Determine the (X, Y) coordinate at the center of the cell enclosing the given text.  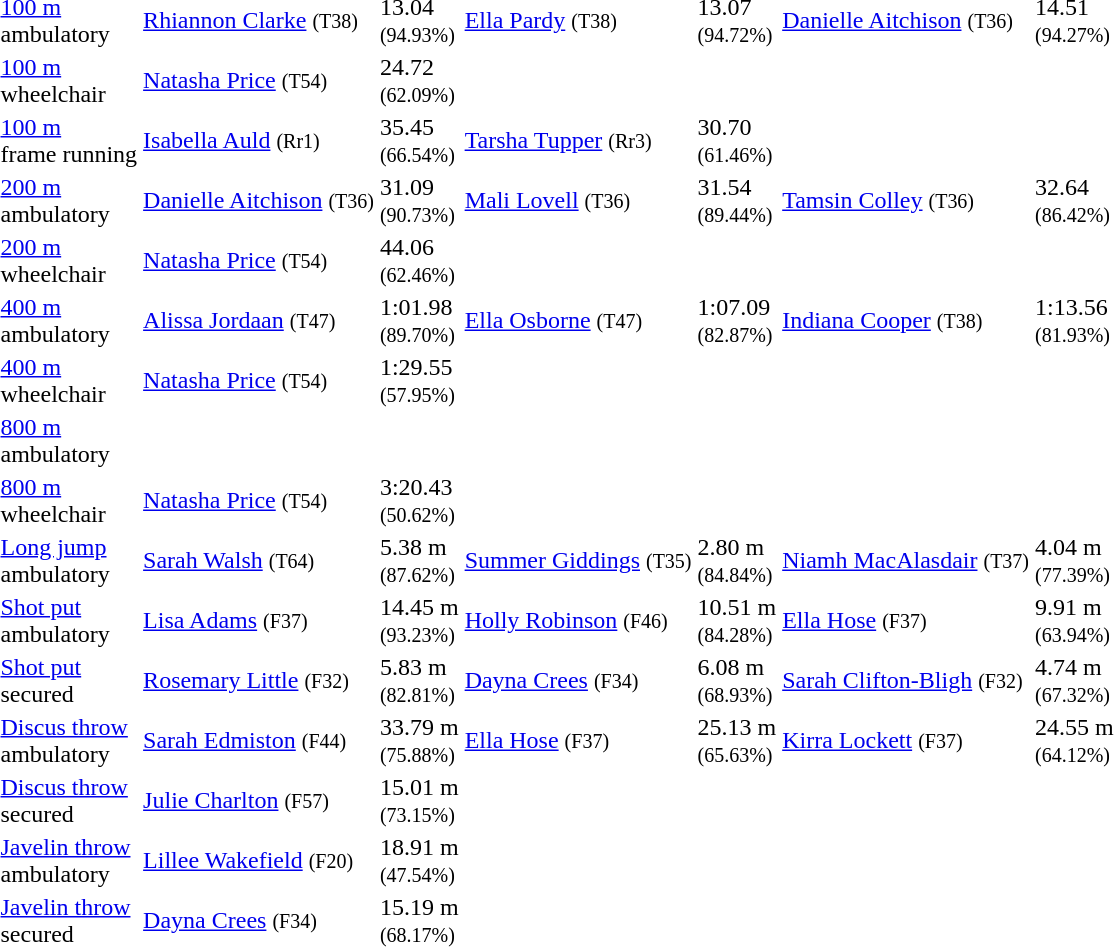
Lillee Wakefield (F20) (259, 860)
25.13 m (65.63%) (737, 740)
Lisa Adams (F37) (259, 620)
Danielle Aitchison (T36) (259, 200)
Rosemary Little (F32) (259, 680)
Sarah Clifton-Bligh (F32) (906, 680)
Sarah Edmiston (F44) (259, 740)
Niamh MacAlasdair (T37) (906, 560)
2.80 m (84.84%) (737, 560)
24.72 (62.09%) (419, 80)
Sarah Walsh (T64) (259, 560)
30.70 (61.46%) (737, 140)
5.83 m (82.81%) (419, 680)
Isabella Auld (Rr1) (259, 140)
5.38 m (87.62%) (419, 560)
Holly Robinson (F46) (578, 620)
10.51 m (84.28%) (737, 620)
Dayna Crees (F34) (578, 680)
31.09 (90.73%) (419, 200)
35.45 (66.54%) (419, 140)
14.45 m (93.23%) (419, 620)
31.54 (89.44%) (737, 200)
15.01 m (73.15%) (419, 800)
Mali Lovell (T36) (578, 200)
44.06 (62.46%) (419, 260)
Indiana Cooper (T38) (906, 320)
1:29.55 (57.95%) (419, 380)
Alissa Jordaan (T47) (259, 320)
6.08 m (68.93%) (737, 680)
Summer Giddings (T35) (578, 560)
Kirra Lockett (F37) (906, 740)
1:01.98 (89.70%) (419, 320)
3:20.43 (50.62%) (419, 500)
18.91 m (47.54%) (419, 860)
Julie Charlton (F57) (259, 800)
Ella Osborne (T47) (578, 320)
Tarsha Tupper (Rr3) (578, 140)
33.79 m (75.88%) (419, 740)
Tamsin Colley (T36) (906, 200)
1:07.09 (82.87%) (737, 320)
